For the text-containing cell, return its midpoint in (X, Y) coordinate format. 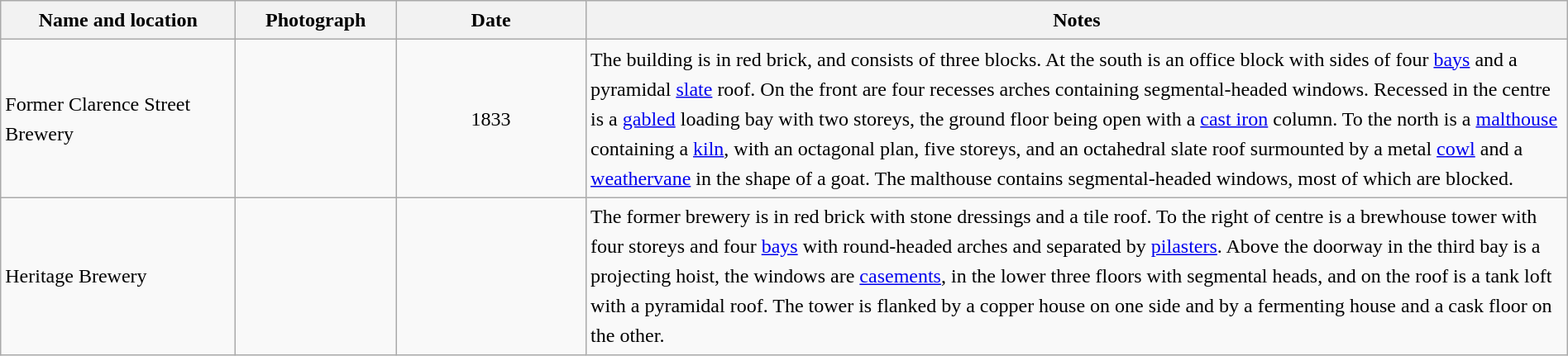
Date (491, 20)
Name and location (118, 20)
Former Clarence Street Brewery (118, 119)
Notes (1077, 20)
1833 (491, 119)
Photograph (316, 20)
Heritage Brewery (118, 276)
